Return the (X, Y) coordinate for the center point of the cell that contains the specified text.  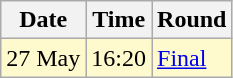
Time (119, 20)
Date (44, 20)
27 May (44, 58)
Round (192, 20)
Final (192, 58)
16:20 (119, 58)
